Provide the (x, y) coordinate of the cell's center where the given text is located.  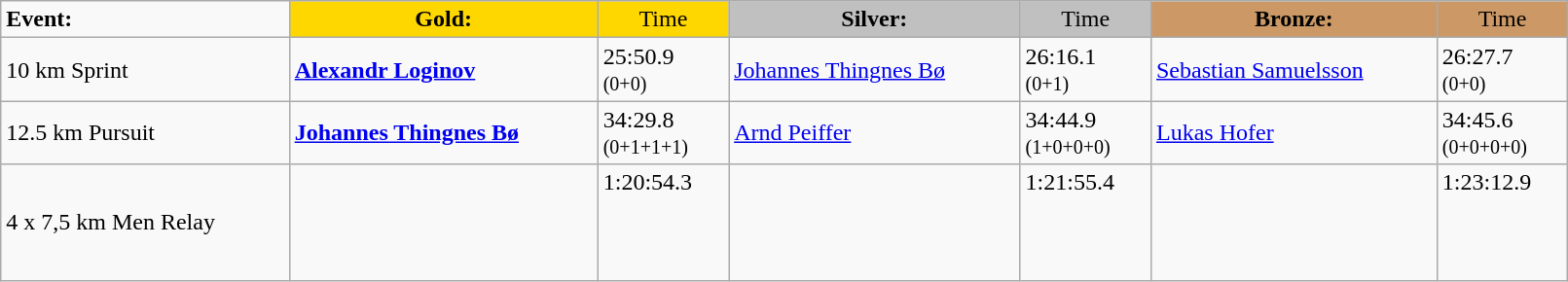
10 km Sprint (145, 70)
Bronze: (1294, 19)
Alexandr Loginov (444, 70)
Lukas Hofer (1294, 132)
4 x 7,5 km Men Relay (145, 222)
34:29.8(0+1+1+1) (663, 132)
Arnd Peiffer (874, 132)
26:27.7(0+0) (1503, 70)
Sebastian Samuelsson (1294, 70)
34:45.6(0+0+0+0) (1503, 132)
1:21:55.4 (1085, 222)
34:44.9(1+0+0+0) (1085, 132)
Event: (145, 19)
1:20:54.3 (663, 222)
25:50.9(0+0) (663, 70)
Silver: (874, 19)
1:23:12.9 (1503, 222)
26:16.1(0+1) (1085, 70)
Gold: (444, 19)
12.5 km Pursuit (145, 132)
